For the text-containing cell, return its midpoint in (x, y) coordinate format. 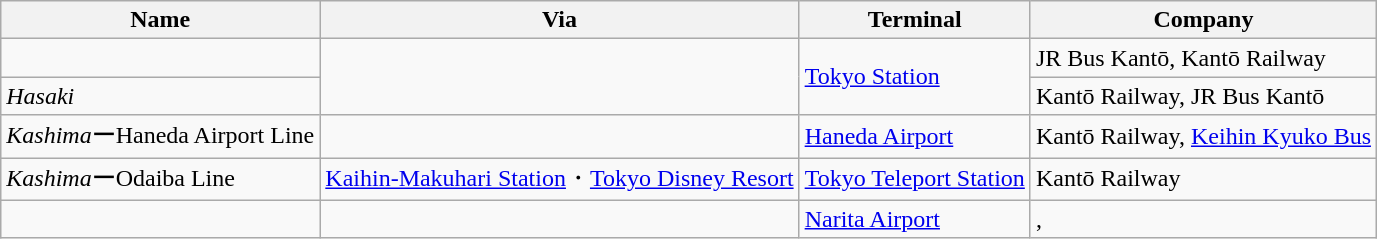
Narita Airport (914, 219)
Kantō Railway (1203, 180)
KashimaーOdaiba Line (160, 180)
Tokyo Station (914, 77)
, (1203, 219)
Kaihin-Makuhari Station・Tokyo Disney Resort (560, 180)
KashimaーHaneda Airport Line (160, 136)
Kantō Railway, JR Bus Kantō (1203, 96)
Kantō Railway, Keihin Kyuko Bus (1203, 136)
Haneda Airport (914, 136)
Via (560, 20)
Hasaki (160, 96)
Tokyo Teleport Station (914, 180)
JR Bus Kantō, Kantō Railway (1203, 58)
Name (160, 20)
Company (1203, 20)
Terminal (914, 20)
